Output the (x, y) coordinate of the center of the cell containing the given text.  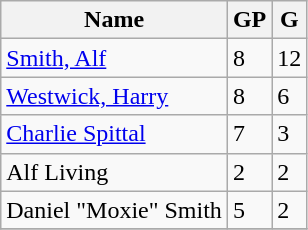
Westwick, Harry (114, 96)
12 (290, 58)
Smith, Alf (114, 58)
3 (290, 134)
Alf Living (114, 172)
G (290, 20)
Name (114, 20)
6 (290, 96)
7 (249, 134)
Daniel "Moxie" Smith (114, 210)
GP (249, 20)
Charlie Spittal (114, 134)
5 (249, 210)
